Search for the cell housing the specified text and yield its (x, y) center coordinate. 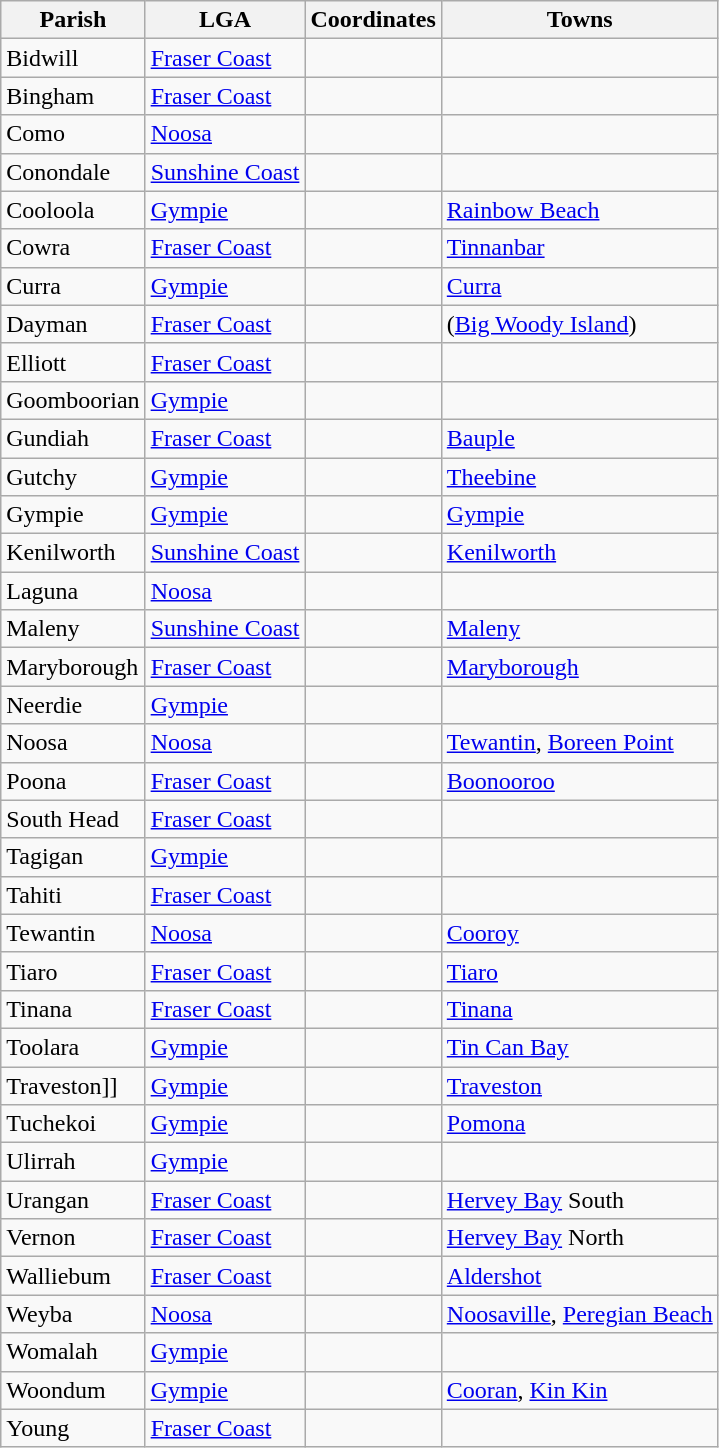
Young (73, 1428)
Boonooroo (580, 781)
Hervey Bay North (580, 1238)
Tin Can Bay (580, 1047)
South Head (73, 819)
Cooroy (580, 933)
Neerdie (73, 705)
Dayman (73, 324)
Noosaville, Peregian Beach (580, 1314)
Poona (73, 781)
Rainbow Beach (580, 210)
Gutchy (73, 477)
Goomboorian (73, 400)
Vernon (73, 1238)
Weyba (73, 1314)
Ulirrah (73, 1162)
Womalah (73, 1352)
Traveston (580, 1085)
Woondum (73, 1390)
Tahiti (73, 895)
Toolara (73, 1047)
Urangan (73, 1200)
Parish (73, 20)
Coordinates (373, 20)
Traveston]] (73, 1085)
Bauple (580, 438)
Aldershot (580, 1276)
Pomona (580, 1124)
Conondale (73, 172)
Towns (580, 20)
Walliebum (73, 1276)
LGA (225, 20)
Cooran, Kin Kin (580, 1390)
Theebine (580, 477)
Laguna (73, 591)
Cowra (73, 248)
Como (73, 134)
Elliott (73, 362)
Tinnanbar (580, 248)
Hervey Bay South (580, 1200)
Bidwill (73, 58)
Tewantin, Boreen Point (580, 743)
Tewantin (73, 933)
Tagigan (73, 857)
Cooloola (73, 210)
Tuchekoi (73, 1124)
Bingham (73, 96)
Gundiah (73, 438)
(Big Woody Island) (580, 324)
